Find where the given text appears and provide that cell's center as (X, Y) coordinate. 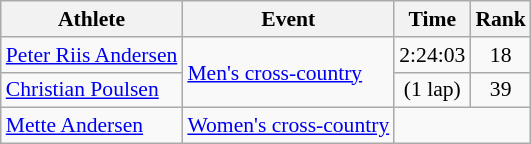
39 (500, 90)
Women's cross-country (288, 126)
18 (500, 55)
Event (288, 19)
(1 lap) (432, 90)
2:24:03 (432, 55)
Christian Poulsen (92, 90)
Rank (500, 19)
Men's cross-country (288, 72)
Athlete (92, 19)
Time (432, 19)
Mette Andersen (92, 126)
Peter Riis Andersen (92, 55)
